Return [x, y] of the center of cell containing provided text 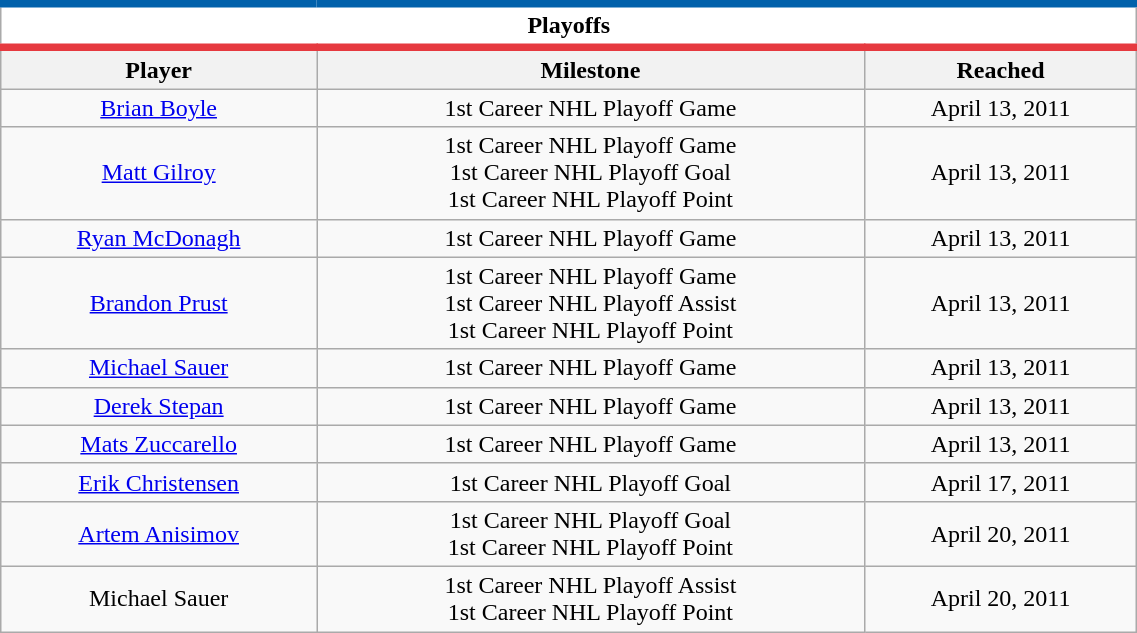
1st Career NHL Playoff Game1st Career NHL Playoff Assist1st Career NHL Playoff Point [591, 303]
Derek Stepan [159, 406]
Playoffs [569, 26]
Brandon Prust [159, 303]
Ryan McDonagh [159, 238]
1st Career NHL Playoff Goal [591, 482]
Artem Anisimov [159, 534]
Reached [1000, 68]
1st Career NHL Playoff Goal1st Career NHL Playoff Point [591, 534]
Brian Boyle [159, 108]
April 17, 2011 [1000, 482]
1st Career NHL Playoff Assist1st Career NHL Playoff Point [591, 598]
Player [159, 68]
Milestone [591, 68]
Erik Christensen [159, 482]
Matt Gilroy [159, 173]
Mats Zuccarello [159, 444]
1st Career NHL Playoff Game1st Career NHL Playoff Goal1st Career NHL Playoff Point [591, 173]
